Return the (x, y) coordinate for the center point of the cell that contains the specified text.  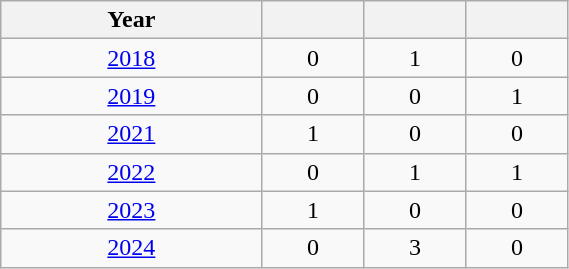
2018 (132, 58)
Year (132, 20)
2019 (132, 96)
2021 (132, 134)
2022 (132, 172)
2023 (132, 210)
3 (415, 248)
2024 (132, 248)
